Output the [X, Y] coordinate of the center of the cell containing the given text.  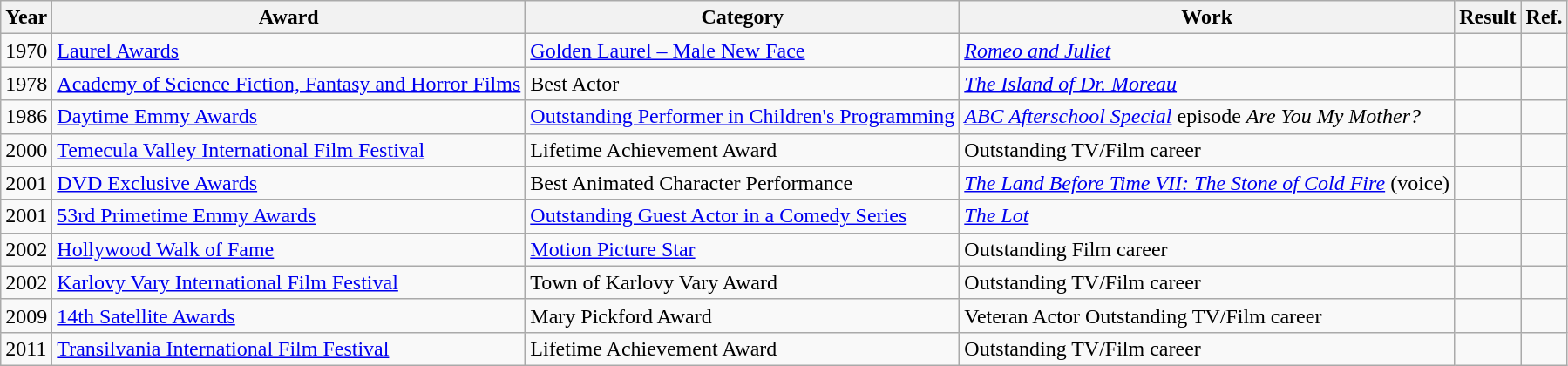
1986 [26, 117]
Ref. [1544, 17]
Work [1207, 17]
Karlovy Vary International Film Festival [289, 282]
The Lot [1207, 216]
Daytime Emmy Awards [289, 117]
The Land Before Time VII: The Stone of Cold Fire (voice) [1207, 183]
1978 [26, 84]
1970 [26, 51]
Laurel Awards [289, 51]
Year [26, 17]
Town of Karlovy Vary Award [743, 282]
Outstanding Guest Actor in a Comedy Series [743, 216]
Veteran Actor Outstanding TV/Film career [1207, 315]
Category [743, 17]
53rd Primetime Emmy Awards [289, 216]
Transilvania International Film Festival [289, 349]
Mary Pickford Award [743, 315]
Motion Picture Star [743, 249]
14th Satellite Awards [289, 315]
2000 [26, 150]
Temecula Valley International Film Festival [289, 150]
Academy of Science Fiction, Fantasy and Horror Films [289, 84]
Best Actor [743, 84]
Outstanding Film career [1207, 249]
Result [1488, 17]
Hollywood Walk of Fame [289, 249]
Award [289, 17]
Romeo and Juliet [1207, 51]
ABC Afterschool Special episode Are You My Mother? [1207, 117]
Golden Laurel – Male New Face [743, 51]
2009 [26, 315]
Best Animated Character Performance [743, 183]
DVD Exclusive Awards [289, 183]
Outstanding Performer in Children's Programming [743, 117]
The Island of Dr. Moreau [1207, 84]
2011 [26, 349]
